For the text-containing cell, return its midpoint in (x, y) coordinate format. 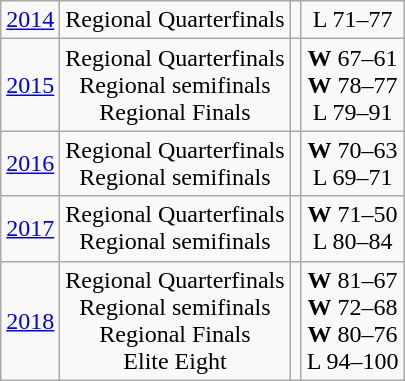
2017 (30, 228)
2015 (30, 85)
Regional Quarterfinals (175, 20)
L 71–77 (352, 20)
Regional QuarterfinalsRegional semifinalsRegional FinalsElite Eight (175, 320)
2014 (30, 20)
W 71–50L 80–84 (352, 228)
2018 (30, 320)
W 70–63L 69–71 (352, 164)
2016 (30, 164)
W 67–61W 78–77 L 79–91 (352, 85)
W 81–67W 72–68W 80–76 L 94–100 (352, 320)
Regional QuarterfinalsRegional semifinalsRegional Finals (175, 85)
